Capture the cell that displays the provided text and extract its (x, y) central coordinate. 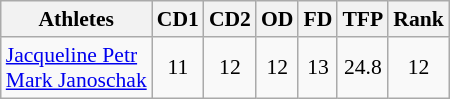
TFP (362, 19)
24.8 (362, 68)
FD (318, 19)
Athletes (76, 19)
11 (178, 68)
13 (318, 68)
CD2 (230, 19)
CD1 (178, 19)
Rank (418, 19)
OD (278, 19)
Jacqueline PetrMark Janoschak (76, 68)
